Output the (X, Y) coordinate of the center of the cell containing the given text.  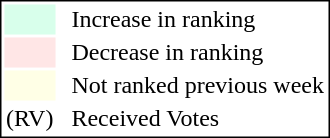
Received Votes (198, 119)
(RV) (29, 119)
Decrease in ranking (198, 53)
Increase in ranking (198, 19)
Not ranked previous week (198, 85)
